Scan for the cell matching the given text and deliver its [X, Y] coordinate at center. 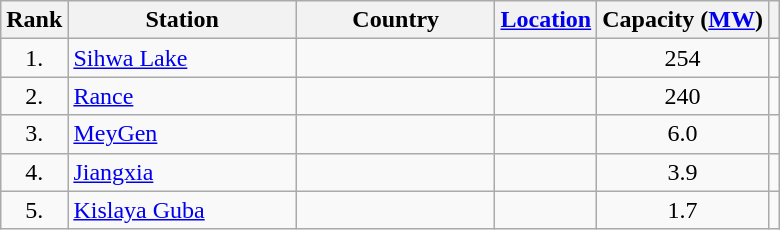
MeyGen [182, 134]
Rance [182, 96]
1.7 [683, 210]
6.0 [683, 134]
4. [34, 172]
3. [34, 134]
Country [396, 20]
Rank [34, 20]
Sihwa Lake [182, 58]
240 [683, 96]
Location [546, 20]
2. [34, 96]
3.9 [683, 172]
1. [34, 58]
Jiangxia [182, 172]
5. [34, 210]
Kislaya Guba [182, 210]
Capacity (MW) [683, 20]
254 [683, 58]
Station [182, 20]
